Pinpoint the cell where the given text exists, returning its [X, Y] midpoint coordinate. 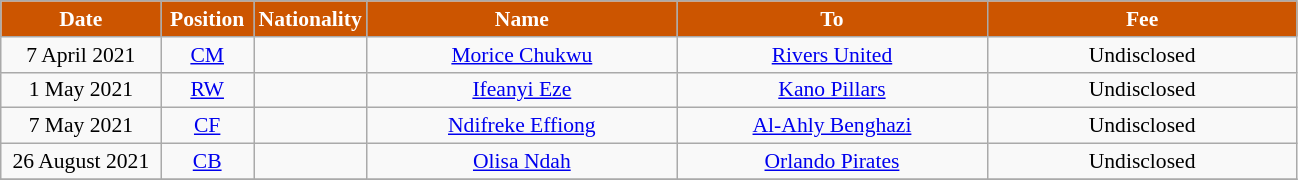
Al-Ahly Benghazi [832, 126]
1 May 2021 [81, 90]
Orlando Pirates [832, 162]
Olisa Ndah [522, 162]
7 May 2021 [81, 126]
To [832, 19]
Ifeanyi Eze [522, 90]
Position [208, 19]
Name [522, 19]
Date [81, 19]
Nationality [310, 19]
7 April 2021 [81, 55]
CF [208, 126]
26 August 2021 [81, 162]
Rivers United [832, 55]
Ndifreke Effiong [522, 126]
RW [208, 90]
Kano Pillars [832, 90]
Fee [1142, 19]
CM [208, 55]
CB [208, 162]
Morice Chukwu [522, 55]
